Output the [X, Y] coordinate of the center of the cell containing the given text.  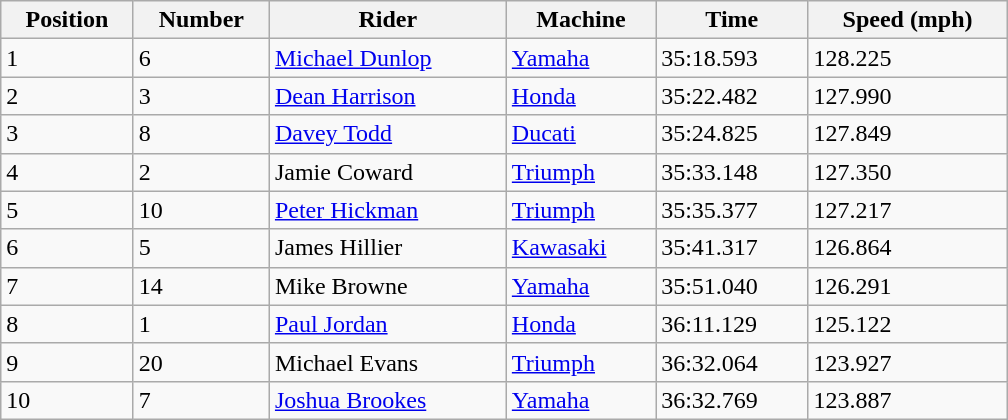
Davey Todd [388, 134]
Position [67, 20]
35:18.593 [732, 58]
35:24.825 [732, 134]
Machine [580, 20]
Peter Hickman [388, 210]
126.864 [908, 248]
Ducati [580, 134]
125.122 [908, 324]
123.927 [908, 362]
Dean Harrison [388, 96]
35:41.317 [732, 248]
128.225 [908, 58]
9 [67, 362]
35:35.377 [732, 210]
127.990 [908, 96]
35:33.148 [732, 172]
Mike Browne [388, 286]
Jamie Coward [388, 172]
36:32.769 [732, 400]
36:11.129 [732, 324]
127.217 [908, 210]
36:32.064 [732, 362]
Speed (mph) [908, 20]
Joshua Brookes [388, 400]
14 [201, 286]
Rider [388, 20]
Number [201, 20]
126.291 [908, 286]
127.849 [908, 134]
123.887 [908, 400]
James Hillier [388, 248]
20 [201, 362]
35:51.040 [732, 286]
4 [67, 172]
Paul Jordan [388, 324]
127.350 [908, 172]
Kawasaki [580, 248]
35:22.482 [732, 96]
Time [732, 20]
Michael Evans [388, 362]
Michael Dunlop [388, 58]
